Provide the [x, y] coordinate of the cell's center where the given text is located.  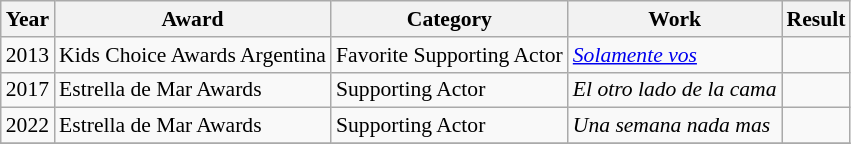
Work [675, 19]
Una semana nada mas [675, 126]
Award [192, 19]
2017 [28, 90]
Solamente vos [675, 55]
Kids Choice Awards Argentina [192, 55]
El otro lado de la cama [675, 90]
2022 [28, 126]
Category [450, 19]
Result [816, 19]
Favorite Supporting Actor [450, 55]
Year [28, 19]
2013 [28, 55]
